Identify which cell holds the provided text, then report its [X, Y] central coordinate. 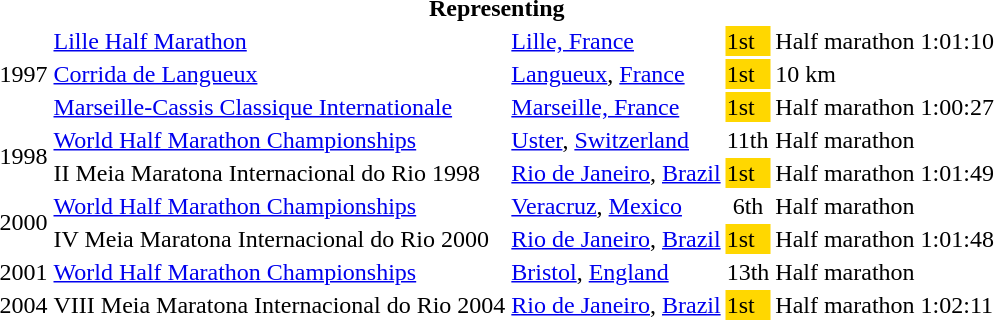
Langueux, France [616, 74]
Uster, Switzerland [616, 140]
Lille, France [616, 41]
Veracruz, Mexico [616, 206]
11th [748, 140]
Marseille, France [616, 107]
Lille Half Marathon [280, 41]
IV Meia Maratona Internacional do Rio 2000 [280, 239]
10 km [845, 74]
13th [748, 272]
II Meia Maratona Internacional do Rio 1998 [280, 173]
6th [748, 206]
VIII Meia Maratona Internacional do Rio 2004 [280, 305]
Corrida de Langueux [280, 74]
Marseille-Cassis Classique Internationale [280, 107]
Bristol, England [616, 272]
